Return the [x, y] coordinate for the center point of the cell that contains the specified text.  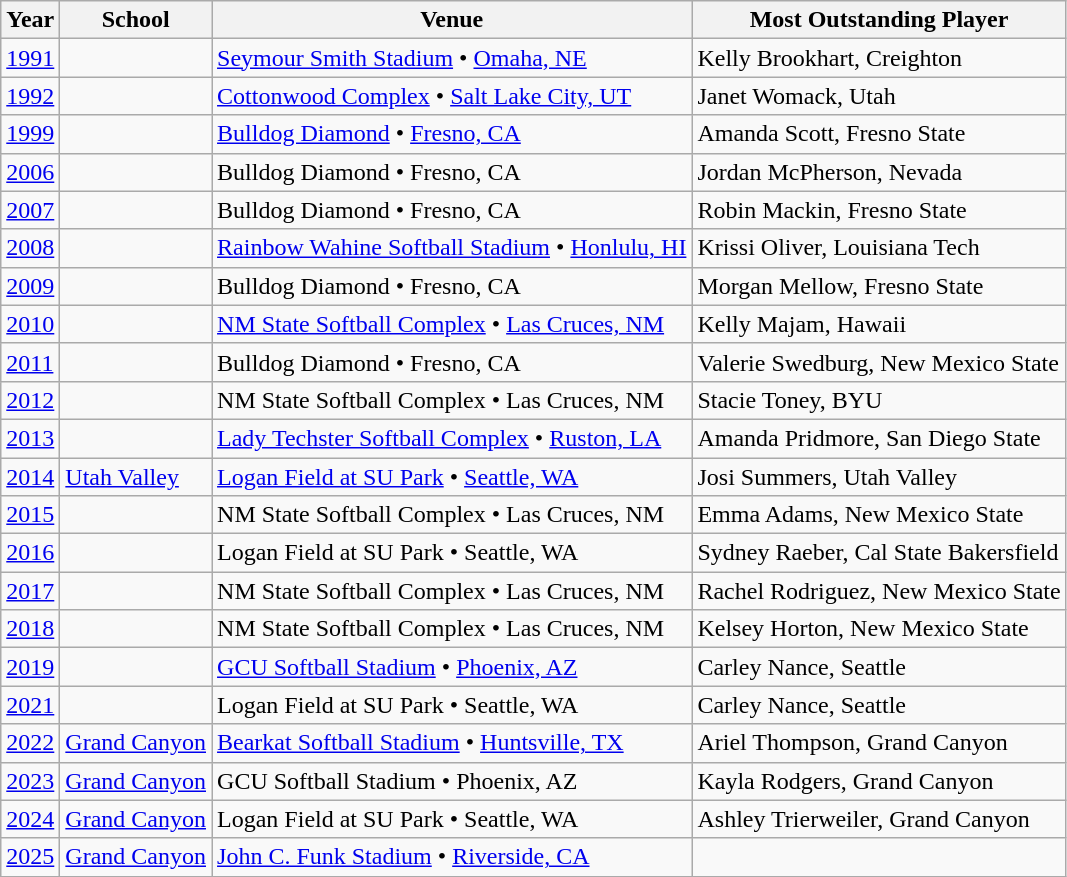
Janet Womack, Utah [879, 96]
2013 [30, 438]
Stacie Toney, BYU [879, 400]
Krissi Oliver, Louisiana Tech [879, 248]
2019 [30, 667]
Emma Adams, New Mexico State [879, 515]
2009 [30, 286]
Robin Mackin, Fresno State [879, 210]
Year [30, 20]
2014 [30, 477]
2015 [30, 515]
Ariel Thompson, Grand Canyon [879, 743]
2017 [30, 591]
Lady Techster Softball Complex • Ruston, LA [452, 438]
2012 [30, 400]
Rachel Rodriguez, New Mexico State [879, 591]
Sydney Raeber, Cal State Bakersfield [879, 553]
2018 [30, 629]
Morgan Mellow, Fresno State [879, 286]
Seymour Smith Stadium • Omaha, NE [452, 58]
Venue [452, 20]
Cottonwood Complex • Salt Lake City, UT [452, 96]
School [136, 20]
Kelsey Horton, New Mexico State [879, 629]
2022 [30, 743]
2006 [30, 172]
Rainbow Wahine Softball Stadium • Honlulu, HI [452, 248]
Valerie Swedburg, New Mexico State [879, 362]
Kayla Rodgers, Grand Canyon [879, 781]
Amanda Pridmore, San Diego State [879, 438]
Josi Summers, Utah Valley [879, 477]
2021 [30, 705]
2025 [30, 857]
Jordan McPherson, Nevada [879, 172]
1991 [30, 58]
Ashley Trierweiler, Grand Canyon [879, 819]
1992 [30, 96]
2023 [30, 781]
2008 [30, 248]
2010 [30, 324]
Most Outstanding Player [879, 20]
2024 [30, 819]
John C. Funk Stadium • Riverside, CA [452, 857]
Utah Valley [136, 477]
Amanda Scott, Fresno State [879, 134]
Bearkat Softball Stadium • Huntsville, TX [452, 743]
2007 [30, 210]
Kelly Brookhart, Creighton [879, 58]
1999 [30, 134]
2011 [30, 362]
2016 [30, 553]
Kelly Majam, Hawaii [879, 324]
